Identify which cell holds the provided text, then report its (X, Y) central coordinate. 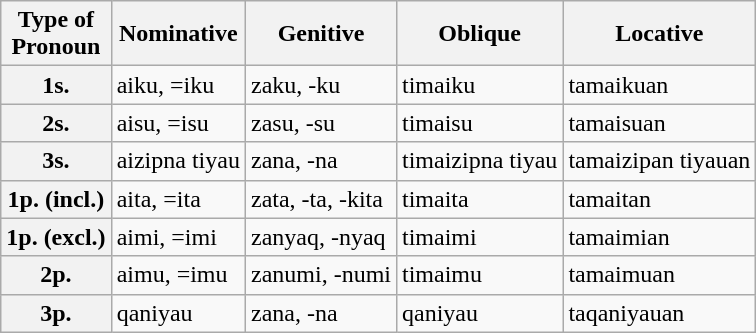
aimu, =imu (178, 275)
1p. (incl.) (56, 199)
Genitive (320, 34)
3p. (56, 313)
zanyaq, -nyaq (320, 237)
aiku, =iku (178, 85)
2s. (56, 123)
tamaitan (660, 199)
aimi, =imi (178, 237)
aisu, =isu (178, 123)
timaimi (479, 237)
zasu, -su (320, 123)
timaizipna tiyau (479, 161)
Nominative (178, 34)
Oblique (479, 34)
Locative (660, 34)
2p. (56, 275)
timaisu (479, 123)
aita, =ita (178, 199)
tamaizipan tiyauan (660, 161)
aizipna tiyau (178, 161)
timaimu (479, 275)
1p. (excl.) (56, 237)
tamaisuan (660, 123)
3s. (56, 161)
zata, -ta, -kita (320, 199)
1s. (56, 85)
Type of Pronoun (56, 34)
timaita (479, 199)
tamaimian (660, 237)
tamaimuan (660, 275)
timaiku (479, 85)
taqaniyauan (660, 313)
zaku, -ku (320, 85)
tamaikuan (660, 85)
zanumi, -numi (320, 275)
